Return the (x, y) coordinate for the center point of the cell that contains the specified text.  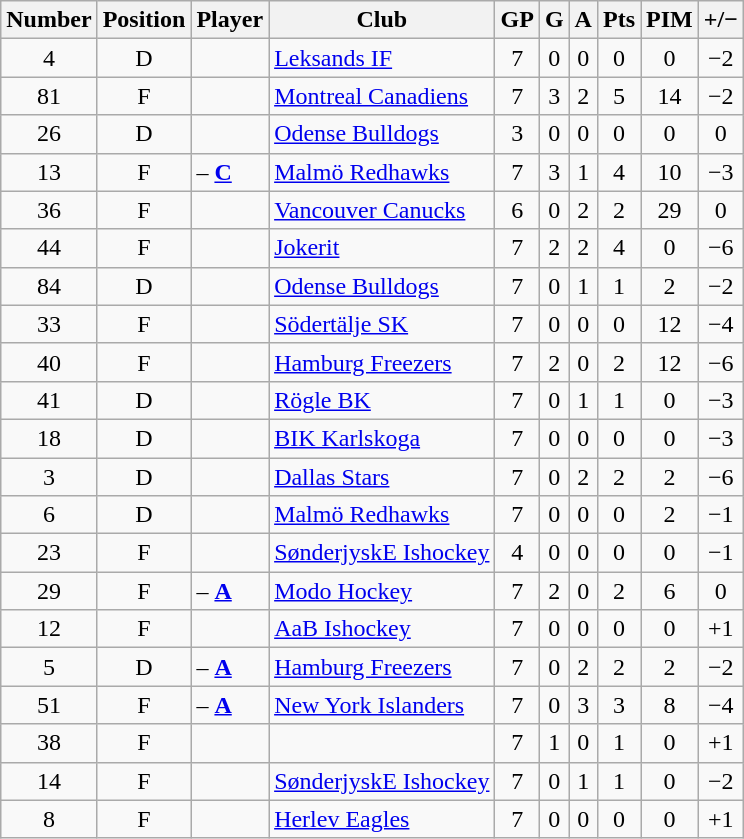
BIK Karlskoga (382, 438)
Jokerit (382, 248)
G (554, 20)
Position (144, 20)
Leksands IF (382, 58)
AaB Ishockey (382, 629)
18 (49, 438)
23 (49, 553)
Herlev Eagles (382, 819)
51 (49, 705)
Pts (618, 20)
PIM (670, 20)
Modo Hockey (382, 591)
10 (670, 172)
26 (49, 134)
44 (49, 248)
Club (382, 20)
New York Islanders (382, 705)
Montreal Canadiens (382, 96)
38 (49, 743)
+/− (720, 20)
Player (230, 20)
Dallas Stars (382, 477)
Rögle BK (382, 400)
40 (49, 362)
GP (517, 20)
– C (230, 172)
Vancouver Canucks (382, 210)
84 (49, 286)
A (583, 20)
41 (49, 400)
33 (49, 324)
Södertälje SK (382, 324)
Number (49, 20)
13 (49, 172)
36 (49, 210)
81 (49, 96)
